Find where the given text appears and provide that cell's center as [x, y] coordinate. 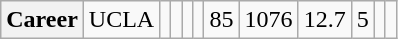
5 [362, 20]
12.7 [324, 20]
1076 [268, 20]
85 [222, 20]
Career [42, 20]
UCLA [121, 20]
